Determine the [X, Y] coordinate at the center of the cell enclosing the given text.  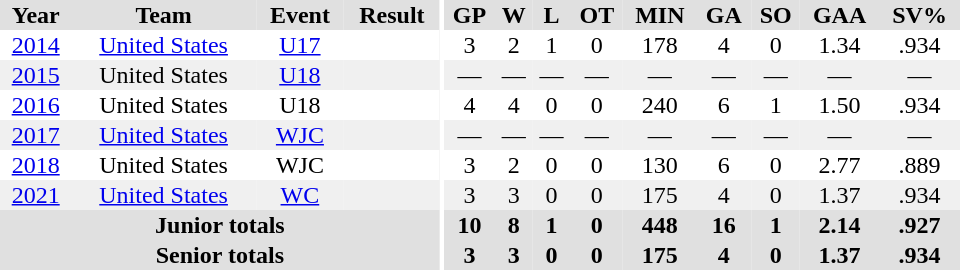
GAA [840, 15]
MIN [660, 15]
2014 [36, 45]
130 [660, 165]
Year [36, 15]
Team [163, 15]
W [514, 15]
2015 [36, 75]
240 [660, 105]
2017 [36, 135]
Event [300, 15]
WC [300, 195]
2016 [36, 105]
2018 [36, 165]
1.50 [840, 105]
1.34 [840, 45]
U17 [300, 45]
Senior totals [220, 255]
GA [724, 15]
L [552, 15]
2021 [36, 195]
10 [470, 225]
OT [596, 15]
448 [660, 225]
16 [724, 225]
SV% [920, 15]
Junior totals [220, 225]
SO [776, 15]
Result [392, 15]
178 [660, 45]
2.77 [840, 165]
2.14 [840, 225]
.927 [920, 225]
.889 [920, 165]
8 [514, 225]
GP [470, 15]
